Locate the cell with the specified text and output its (X, Y) center coordinate. 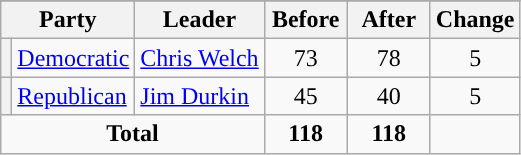
Democratic (74, 58)
78 (388, 58)
After (388, 20)
Leader (200, 20)
45 (306, 96)
Party (68, 20)
40 (388, 96)
Jim Durkin (200, 96)
Change (475, 20)
Total (132, 134)
Republican (74, 96)
Chris Welch (200, 58)
Before (306, 20)
73 (306, 58)
